Locate the cell with the specified text and output its (X, Y) center coordinate. 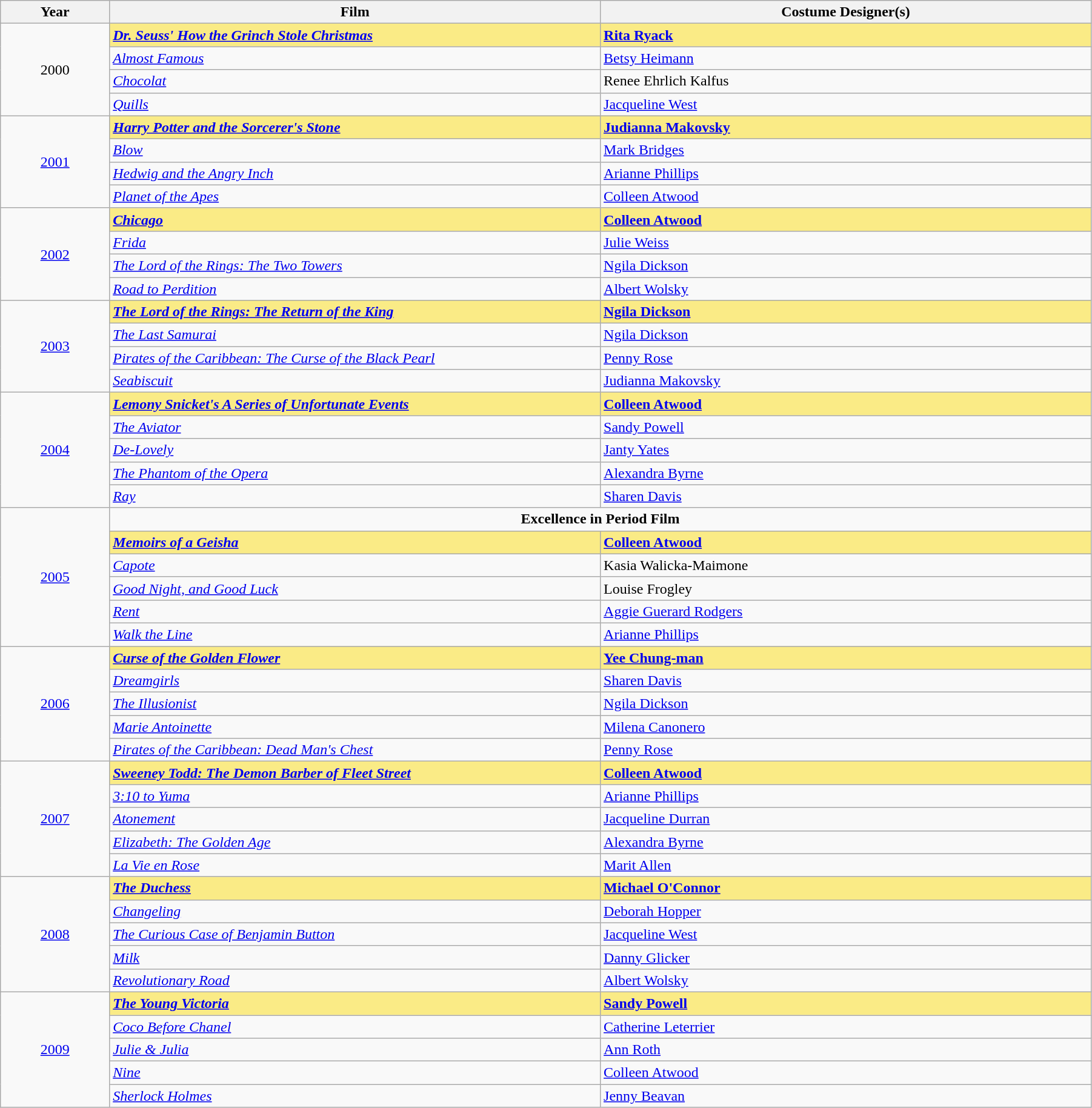
Deborah Hopper (846, 911)
The Last Samurai (355, 335)
The Curious Case of Benjamin Button (355, 934)
Pirates of the Caribbean: The Curse of the Black Pearl (355, 358)
Elizabeth: The Golden Age (355, 842)
2002 (55, 254)
The Young Victoria (355, 1003)
Memoirs of a Geisha (355, 542)
Road to Perdition (355, 289)
Costume Designer(s) (846, 12)
Good Night, and Good Luck (355, 588)
Sherlock Holmes (355, 1096)
Excellence in Period Film (601, 519)
Betsy Heimann (846, 58)
Curse of the Golden Flower (355, 657)
Kasia Walicka-Maimone (846, 565)
La Vie en Rose (355, 865)
Janty Yates (846, 450)
Marie Antoinette (355, 727)
Renee Ehrlich Kalfus (846, 81)
Mark Bridges (846, 150)
Julie Weiss (846, 242)
Revolutionary Road (355, 980)
Year (55, 12)
2009 (55, 1049)
The Lord of the Rings: The Return of the King (355, 312)
Pirates of the Caribbean: Dead Man's Chest (355, 750)
2007 (55, 819)
Seabiscuit (355, 381)
2000 (55, 70)
Harry Potter and the Sorcerer's Stone (355, 127)
Danny Glicker (846, 957)
Changeling (355, 911)
The Aviator (355, 427)
The Lord of the Rings: The Two Towers (355, 265)
Milena Canonero (846, 727)
Milk (355, 957)
Quills (355, 104)
Rita Ryack (846, 35)
De-Lovely (355, 450)
Ann Roth (846, 1050)
Chicago (355, 219)
Aggie Guerard Rodgers (846, 611)
Louise Frogley (846, 588)
Rent (355, 611)
Julie & Julia (355, 1050)
Frida (355, 242)
The Duchess (355, 888)
Dr. Seuss' How the Grinch Stole Christmas (355, 35)
Blow (355, 150)
2001 (55, 162)
Yee Chung-man (846, 657)
Atonement (355, 819)
Dreamgirls (355, 681)
2008 (55, 934)
Sweeney Todd: The Demon Barber of Fleet Street (355, 773)
Ray (355, 496)
Chocolat (355, 81)
Catherine Leterrier (846, 1027)
Jacqueline Durran (846, 819)
2003 (55, 347)
Jenny Beavan (846, 1096)
Almost Famous (355, 58)
2005 (55, 577)
Marit Allen (846, 865)
Capote (355, 565)
Michael O'Connor (846, 888)
Coco Before Chanel (355, 1027)
Nine (355, 1073)
The Illusionist (355, 704)
Planet of the Apes (355, 196)
3:10 to Yuma (355, 796)
2004 (55, 450)
The Phantom of the Opera (355, 473)
Hedwig and the Angry Inch (355, 173)
Walk the Line (355, 634)
2006 (55, 703)
Film (355, 12)
Lemony Snicket's A Series of Unfortunate Events (355, 404)
